Detect which cell encompasses the target text, then output its [X, Y] center coordinate. 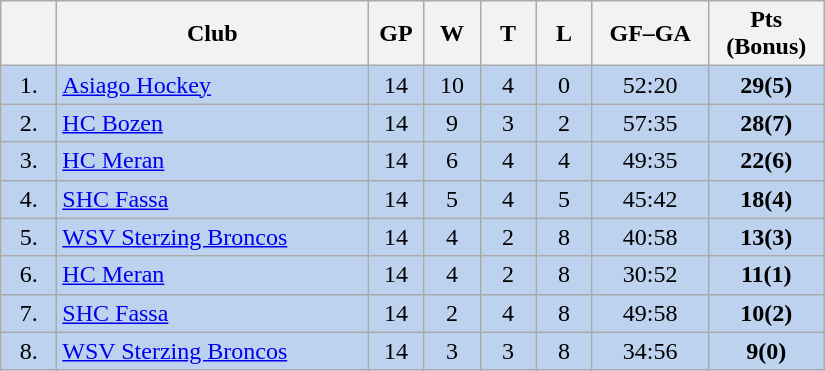
49:35 [650, 161]
57:35 [650, 123]
T [508, 34]
9(0) [766, 351]
Asiago Hockey [212, 85]
22(6) [766, 161]
29(5) [766, 85]
Club [212, 34]
7. [29, 313]
5. [29, 237]
28(7) [766, 123]
Pts (Bonus) [766, 34]
6 [452, 161]
30:52 [650, 275]
8. [29, 351]
18(4) [766, 199]
GP [396, 34]
40:58 [650, 237]
W [452, 34]
1. [29, 85]
4. [29, 199]
34:56 [650, 351]
45:42 [650, 199]
GF–GA [650, 34]
6. [29, 275]
2. [29, 123]
10 [452, 85]
3. [29, 161]
13(3) [766, 237]
49:58 [650, 313]
11(1) [766, 275]
L [564, 34]
HC Bozen [212, 123]
52:20 [650, 85]
9 [452, 123]
10(2) [766, 313]
0 [564, 85]
